Pinpoint the cell where the given text exists, returning its (x, y) midpoint coordinate. 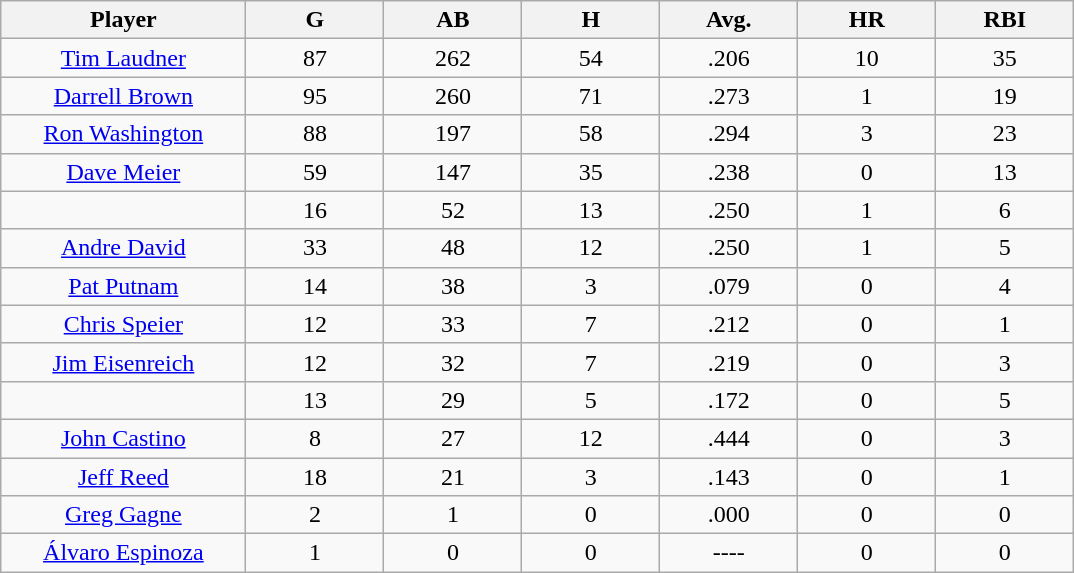
.273 (729, 96)
Jim Eisenreich (124, 362)
197 (453, 134)
Andre David (124, 248)
H (591, 20)
95 (315, 96)
147 (453, 172)
.000 (729, 515)
Chris Speier (124, 324)
HR (867, 20)
260 (453, 96)
16 (315, 210)
Tim Laudner (124, 58)
G (315, 20)
59 (315, 172)
.079 (729, 286)
54 (591, 58)
Pat Putnam (124, 286)
Álvaro Espinoza (124, 553)
John Castino (124, 438)
19 (1005, 96)
14 (315, 286)
87 (315, 58)
.206 (729, 58)
2 (315, 515)
Player (124, 20)
71 (591, 96)
.172 (729, 400)
.294 (729, 134)
21 (453, 477)
262 (453, 58)
Greg Gagne (124, 515)
.444 (729, 438)
23 (1005, 134)
---- (729, 553)
32 (453, 362)
10 (867, 58)
52 (453, 210)
38 (453, 286)
58 (591, 134)
Jeff Reed (124, 477)
Darrell Brown (124, 96)
6 (1005, 210)
29 (453, 400)
.238 (729, 172)
Ron Washington (124, 134)
Dave Meier (124, 172)
Avg. (729, 20)
AB (453, 20)
88 (315, 134)
48 (453, 248)
.219 (729, 362)
RBI (1005, 20)
18 (315, 477)
.212 (729, 324)
8 (315, 438)
4 (1005, 286)
27 (453, 438)
.143 (729, 477)
